Scan for the cell matching the given text and deliver its [x, y] coordinate at center. 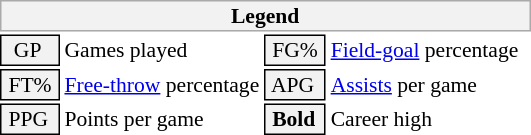
Games played [162, 50]
Legend [265, 16]
Assists per game [430, 85]
Field-goal percentage [430, 50]
APG [295, 85]
FT% [30, 85]
GP [30, 50]
Free-throw percentage [162, 85]
FG% [295, 50]
